Scan for the cell matching the given text and deliver its (x, y) coordinate at center. 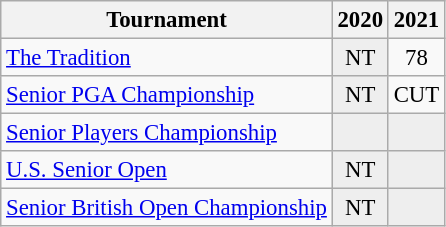
Senior Players Championship (166, 133)
Tournament (166, 20)
U.S. Senior Open (166, 170)
2021 (416, 20)
Senior British Open Championship (166, 208)
2020 (360, 20)
The Tradition (166, 58)
CUT (416, 95)
78 (416, 58)
Senior PGA Championship (166, 95)
